Find where the given text appears and provide that cell's center as [x, y] coordinate. 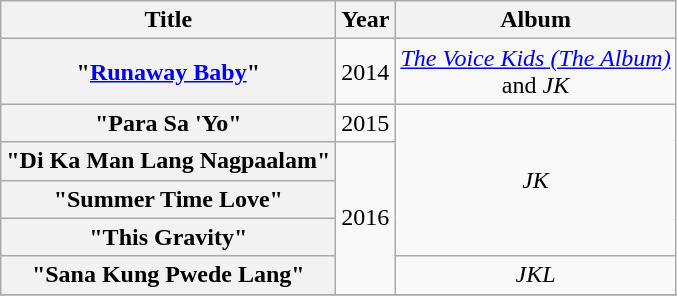
JK [536, 180]
Album [536, 20]
"Runaway Baby" [168, 72]
"Para Sa 'Yo" [168, 123]
"Di Ka Man Lang Nagpaalam" [168, 161]
JKL [536, 275]
2014 [366, 72]
The Voice Kids (The Album)and JK [536, 72]
"This Gravity" [168, 237]
"Sana Kung Pwede Lang" [168, 275]
Year [366, 20]
2016 [366, 218]
Title [168, 20]
2015 [366, 123]
"Summer Time Love" [168, 199]
